Find where the given text appears and provide that cell's center as (x, y) coordinate. 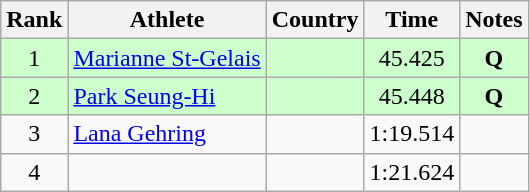
Rank (34, 20)
Notes (494, 20)
4 (34, 172)
2 (34, 96)
Athlete (167, 20)
Marianne St-Gelais (167, 58)
1 (34, 58)
Lana Gehring (167, 134)
1:21.624 (412, 172)
Park Seung-Hi (167, 96)
1:19.514 (412, 134)
3 (34, 134)
Time (412, 20)
Country (315, 20)
45.448 (412, 96)
45.425 (412, 58)
